Provide the [X, Y] coordinate of the cell's center where the given text is located.  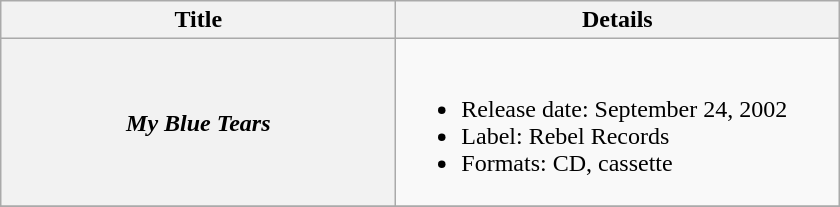
Title [198, 20]
Release date: September 24, 2002Label: Rebel RecordsFormats: CD, cassette [618, 122]
Details [618, 20]
My Blue Tears [198, 122]
